Locate the cell with the specified text and output its (X, Y) center coordinate. 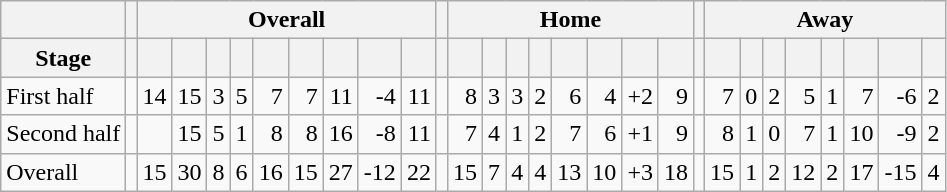
-12 (380, 172)
22 (418, 172)
17 (862, 172)
First half (64, 96)
30 (190, 172)
-9 (900, 134)
13 (570, 172)
-4 (380, 96)
-6 (900, 96)
+1 (640, 134)
Home (570, 20)
Away (825, 20)
-8 (380, 134)
27 (340, 172)
+2 (640, 96)
Second half (64, 134)
18 (676, 172)
14 (154, 96)
Stage (64, 58)
+3 (640, 172)
-15 (900, 172)
12 (804, 172)
